Determine the (X, Y) coordinate at the center of the cell enclosing the given text.  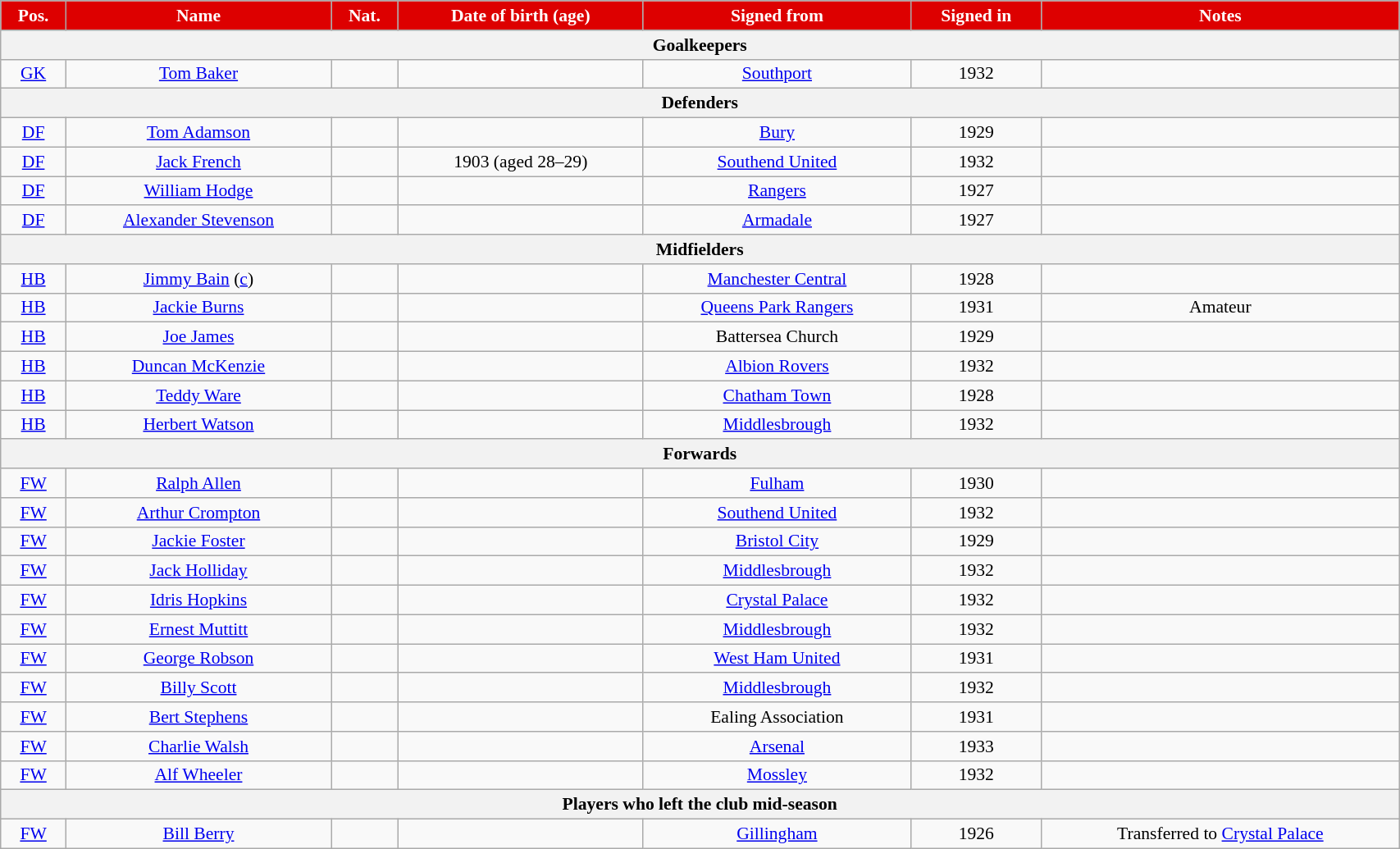
Crystal Palace (777, 600)
Arsenal (777, 746)
Bert Stephens (198, 717)
Bristol City (777, 541)
Herbert Watson (198, 425)
Bury (777, 133)
Alexander Stevenson (198, 221)
Goalkeepers (700, 45)
Armadale (777, 221)
1926 (976, 834)
Jimmy Bain (c) (198, 279)
Jackie Foster (198, 541)
Billy Scott (198, 688)
Bill Berry (198, 834)
Ealing Association (777, 717)
Signed from (777, 16)
Southport (777, 74)
Ralph Allen (198, 483)
Jack French (198, 162)
Notes (1220, 16)
Ernest Muttitt (198, 629)
Amateur (1220, 308)
Nat. (365, 16)
Forwards (700, 454)
Tom Adamson (198, 133)
1903 (aged 28–29) (520, 162)
Transferred to Crystal Palace (1220, 834)
Jack Holliday (198, 571)
Alf Wheeler (198, 775)
Tom Baker (198, 74)
1930 (976, 483)
Albion Rovers (777, 367)
George Robson (198, 659)
Gillingham (777, 834)
Jackie Burns (198, 308)
Signed in (976, 16)
Idris Hopkins (198, 600)
Fulham (777, 483)
William Hodge (198, 191)
GK (34, 74)
Pos. (34, 16)
Midfielders (700, 249)
Mossley (777, 775)
Date of birth (age) (520, 16)
Players who left the club mid-season (700, 805)
1933 (976, 746)
Name (198, 16)
Teddy Ware (198, 395)
Duncan McKenzie (198, 367)
Arthur Crompton (198, 513)
Queens Park Rangers (777, 308)
Manchester Central (777, 279)
Rangers (777, 191)
Chatham Town (777, 395)
Defenders (700, 103)
Battersea Church (777, 337)
Charlie Walsh (198, 746)
West Ham United (777, 659)
Joe James (198, 337)
